Determine the (x, y) coordinate at the center of the cell enclosing the given text.  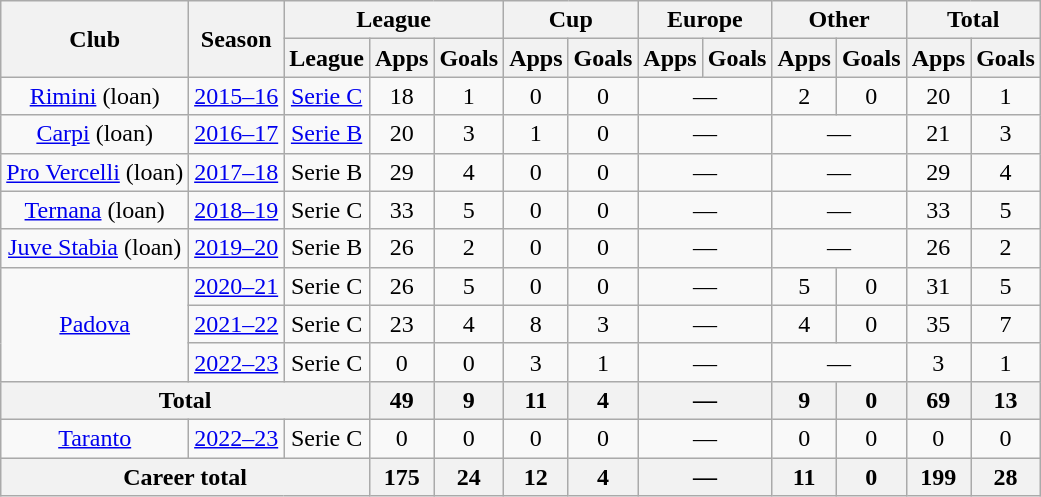
12 (536, 477)
Juve Stabia (loan) (95, 248)
2016–17 (236, 134)
24 (469, 477)
21 (938, 134)
Club (95, 39)
35 (938, 324)
Ternana (loan) (95, 210)
Season (236, 39)
Rimini (loan) (95, 96)
69 (938, 400)
175 (401, 477)
31 (938, 286)
49 (401, 400)
Europe (705, 20)
Carpi (loan) (95, 134)
Career total (186, 477)
2021–22 (236, 324)
Taranto (95, 438)
2020–21 (236, 286)
23 (401, 324)
Pro Vercelli (loan) (95, 172)
28 (1006, 477)
2015–16 (236, 96)
199 (938, 477)
Padova (95, 324)
2018–19 (236, 210)
7 (1006, 324)
2017–18 (236, 172)
Other (839, 20)
18 (401, 96)
Cup (571, 20)
13 (1006, 400)
2019–20 (236, 248)
8 (536, 324)
